Extract the [X, Y] coordinate from the center of the cell holding the provided text.  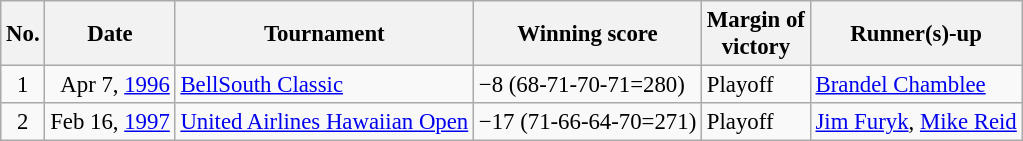
−17 (71-66-64-70=271) [588, 122]
−8 (68-71-70-71=280) [588, 85]
Jim Furyk, Mike Reid [916, 122]
BellSouth Classic [324, 85]
United Airlines Hawaiian Open [324, 122]
Margin ofvictory [756, 34]
Feb 16, 1997 [110, 122]
Date [110, 34]
Apr 7, 1996 [110, 85]
Tournament [324, 34]
Winning score [588, 34]
1 [23, 85]
Runner(s)-up [916, 34]
2 [23, 122]
Brandel Chamblee [916, 85]
No. [23, 34]
